Search for the cell housing the specified text and yield its (x, y) center coordinate. 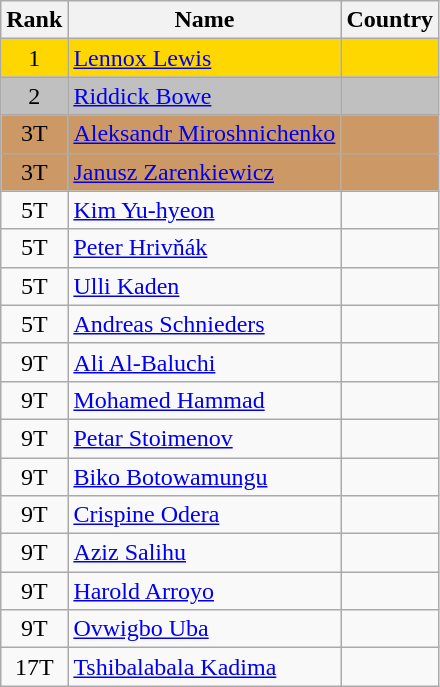
Biko Botowamungu (204, 477)
Aziz Salihu (204, 553)
Crispine Odera (204, 515)
Rank (34, 20)
Country (390, 20)
2 (34, 96)
Ovwigbo Uba (204, 629)
Name (204, 20)
Riddick Bowe (204, 96)
Peter Hrivňák (204, 248)
17T (34, 667)
Janusz Zarenkiewicz (204, 172)
Harold Arroyo (204, 591)
Lennox Lewis (204, 58)
Aleksandr Miroshnichenko (204, 134)
Petar Stoimenov (204, 438)
Tshibalabala Kadima (204, 667)
Andreas Schnieders (204, 324)
Ali Al-Baluchi (204, 362)
Kim Yu-hyeon (204, 210)
Ulli Kaden (204, 286)
1 (34, 58)
Mohamed Hammad (204, 400)
